Output the (x, y) coordinate of the center of the cell containing the given text.  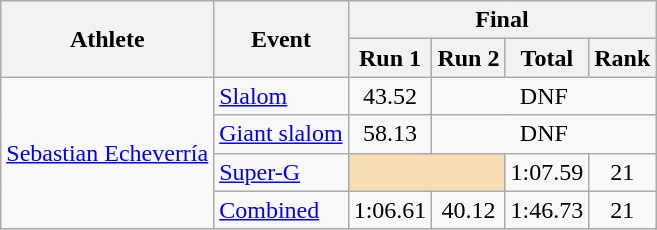
1:07.59 (547, 172)
Run 2 (468, 58)
Athlete (108, 39)
Run 1 (390, 58)
Rank (622, 58)
Sebastian Echeverría (108, 153)
1:46.73 (547, 210)
Final (502, 20)
40.12 (468, 210)
43.52 (390, 96)
Combined (281, 210)
1:06.61 (390, 210)
Total (547, 58)
58.13 (390, 134)
Giant slalom (281, 134)
Event (281, 39)
Super-G (281, 172)
Slalom (281, 96)
